For the text-containing cell, return its midpoint in [X, Y] coordinate format. 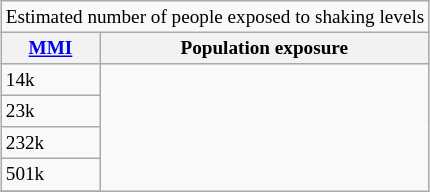
14k [50, 80]
Population exposure [264, 48]
501k [50, 175]
MMI [50, 48]
Estimated number of people exposed to shaking levels [215, 17]
232k [50, 143]
23k [50, 112]
